From the cell containing the given text, extract its center point as (X, Y) coordinate. 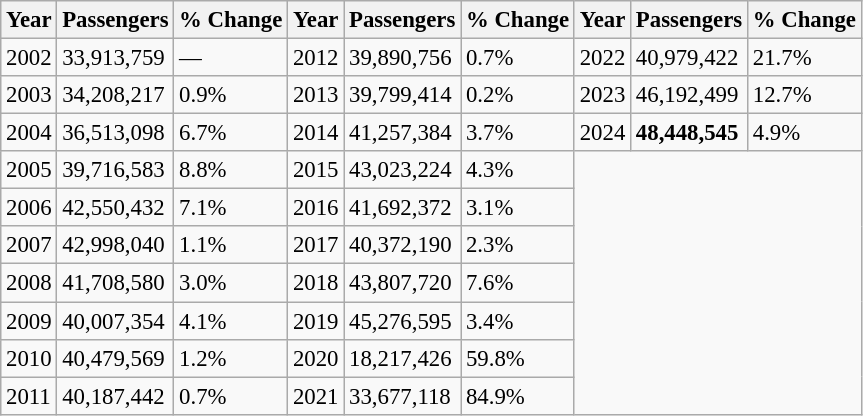
36,513,098 (116, 133)
34,208,217 (116, 95)
45,276,595 (402, 321)
2005 (29, 170)
0.9% (231, 95)
33,913,759 (116, 58)
2007 (29, 245)
40,372,190 (402, 245)
2024 (602, 133)
3.1% (518, 208)
39,716,583 (116, 170)
2003 (29, 95)
7.6% (518, 283)
2019 (316, 321)
41,257,384 (402, 133)
2011 (29, 396)
2.3% (518, 245)
41,692,372 (402, 208)
84.9% (518, 396)
1.2% (231, 358)
7.1% (231, 208)
2022 (602, 58)
1.1% (231, 245)
43,807,720 (402, 283)
4.9% (804, 133)
18,217,426 (402, 358)
2018 (316, 283)
2016 (316, 208)
33,677,118 (402, 396)
4.3% (518, 170)
43,023,224 (402, 170)
3.7% (518, 133)
3.4% (518, 321)
40,007,354 (116, 321)
2012 (316, 58)
40,979,422 (690, 58)
42,550,432 (116, 208)
2013 (316, 95)
2015 (316, 170)
46,192,499 (690, 95)
48,448,545 (690, 133)
12.7% (804, 95)
2009 (29, 321)
2006 (29, 208)
2017 (316, 245)
2023 (602, 95)
2002 (29, 58)
40,479,569 (116, 358)
4.1% (231, 321)
21.7% (804, 58)
40,187,442 (116, 396)
— (231, 58)
59.8% (518, 358)
2020 (316, 358)
8.8% (231, 170)
2021 (316, 396)
42,998,040 (116, 245)
41,708,580 (116, 283)
39,799,414 (402, 95)
2004 (29, 133)
2010 (29, 358)
2014 (316, 133)
2008 (29, 283)
0.2% (518, 95)
6.7% (231, 133)
3.0% (231, 283)
39,890,756 (402, 58)
